Scan for the cell matching the given text and deliver its [X, Y] coordinate at center. 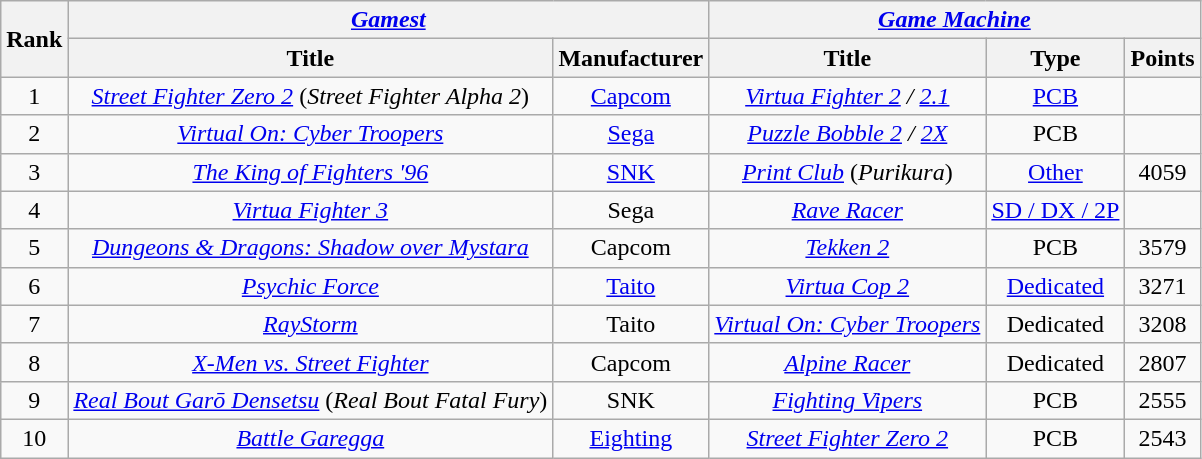
Psychic Force [310, 286]
Game Machine [954, 20]
Battle Garegga [310, 438]
1 [34, 96]
2 [34, 134]
6 [34, 286]
2807 [1162, 362]
Rank [34, 39]
The King of Fighters '96 [310, 172]
10 [34, 438]
Rave Racer [848, 210]
Points [1162, 58]
8 [34, 362]
Fighting Vipers [848, 400]
RayStorm [310, 324]
5 [34, 248]
Virtua Fighter 2 / 2.1 [848, 96]
Real Bout Garō Densetsu (Real Bout Fatal Fury) [310, 400]
X-Men vs. Street Fighter [310, 362]
Virtua Cop 2 [848, 286]
Print Club (Purikura) [848, 172]
Other [1056, 172]
Manufacturer [631, 58]
2543 [1162, 438]
Alpine Racer [848, 362]
Street Fighter Zero 2 [848, 438]
3579 [1162, 248]
Type [1056, 58]
4 [34, 210]
3 [34, 172]
Puzzle Bobble 2 / 2X [848, 134]
Street Fighter Zero 2 (Street Fighter Alpha 2) [310, 96]
Dungeons & Dragons: Shadow over Mystara [310, 248]
3208 [1162, 324]
4059 [1162, 172]
Tekken 2 [848, 248]
Eighting [631, 438]
9 [34, 400]
Virtua Fighter 3 [310, 210]
7 [34, 324]
2555 [1162, 400]
SD / DX / 2P [1056, 210]
3271 [1162, 286]
Gamest [388, 20]
